Provide the [X, Y] coordinate of the cell's center where the given text is located.  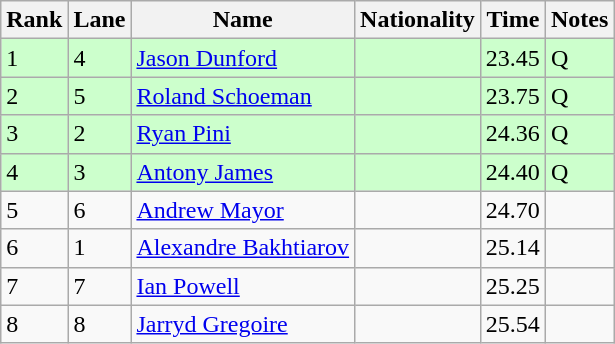
Time [512, 20]
Nationality [418, 20]
25.54 [512, 324]
24.70 [512, 210]
Jarryd Gregoire [243, 324]
Ian Powell [243, 286]
Roland Schoeman [243, 96]
Lane [100, 20]
Ryan Pini [243, 134]
24.36 [512, 134]
25.14 [512, 248]
Alexandre Bakhtiarov [243, 248]
23.45 [512, 58]
Jason Dunford [243, 58]
25.25 [512, 286]
Rank [34, 20]
Andrew Mayor [243, 210]
Notes [579, 20]
Name [243, 20]
24.40 [512, 172]
23.75 [512, 96]
Antony James [243, 172]
